Extract the [X, Y] coordinate from the center of the cell holding the provided text.  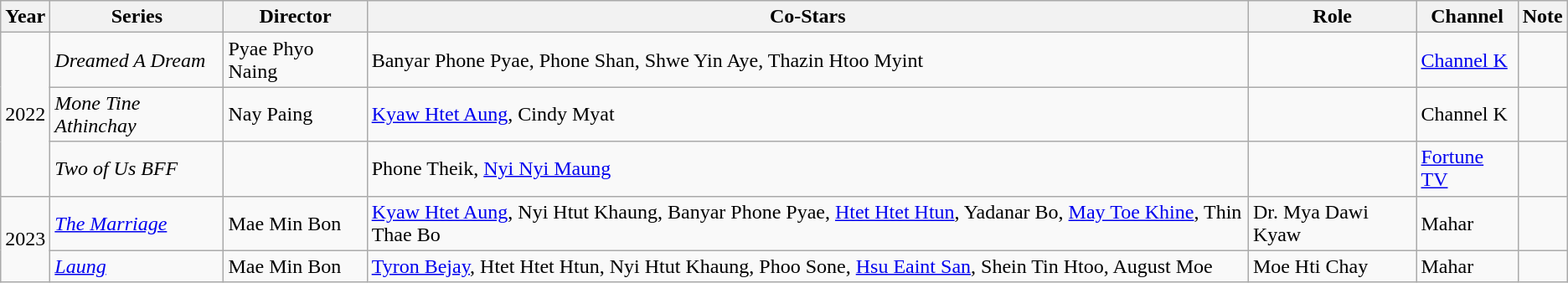
Nay Paing [295, 114]
Two of Us BFF [137, 169]
2023 [25, 239]
Kyaw Htet Aung, Nyi Htut Khaung, Banyar Phone Pyae, Htet Htet Htun, Yadanar Bo, May Toe Khine, Thin Thae Bo [807, 223]
Role [1332, 17]
Pyae Phyo Naing [295, 60]
Kyaw Htet Aung, Cindy Myat [807, 114]
Phone Theik, Nyi Nyi Maung [807, 169]
Moe Hti Chay [1332, 266]
Tyron Bejay, Htet Htet Htun, Nyi Htut Khaung, Phoo Sone, Hsu Eaint San, Shein Tin Htoo, August Moe [807, 266]
Note [1543, 17]
Dr. Mya Dawi Kyaw [1332, 223]
Director [295, 17]
2022 [25, 114]
Series [137, 17]
The Marriage [137, 223]
Banyar Phone Pyae, Phone Shan, Shwe Yin Aye, Thazin Htoo Myint [807, 60]
Co-Stars [807, 17]
Laung [137, 266]
Channel [1467, 17]
Year [25, 17]
Dreamed A Dream [137, 60]
Mone Tine Athinchay [137, 114]
Fortune TV [1467, 169]
